For the text-containing cell, return its midpoint in (X, Y) coordinate format. 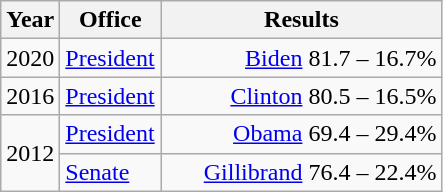
2016 (30, 96)
Results (302, 20)
2012 (30, 153)
Office (110, 20)
Year (30, 20)
Biden 81.7 – 16.7% (302, 58)
Clinton 80.5 – 16.5% (302, 96)
Gillibrand 76.4 – 22.4% (302, 172)
Obama 69.4 – 29.4% (302, 134)
Senate (110, 172)
2020 (30, 58)
